Detect which cell encompasses the target text, then output its [x, y] center coordinate. 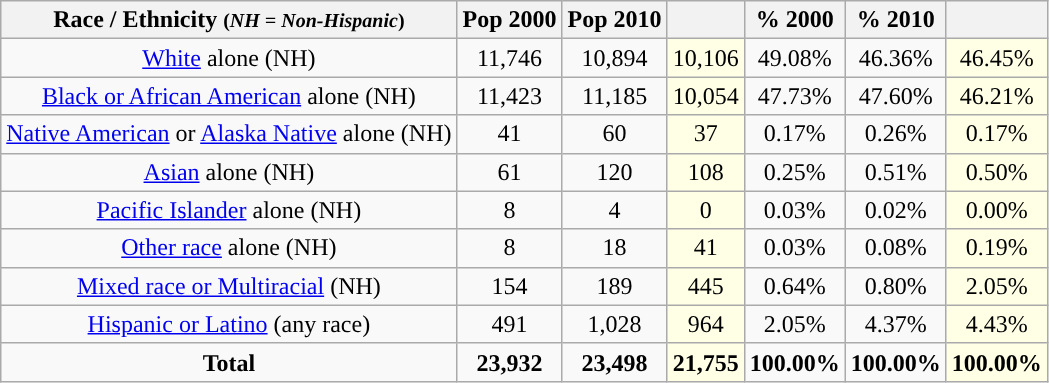
Total [229, 362]
Asian alone (NH) [229, 172]
0.26% [896, 134]
Hispanic or Latino (any race) [229, 324]
Black or African American alone (NH) [229, 96]
4.37% [896, 324]
23,498 [614, 362]
4.43% [996, 324]
0.02% [896, 210]
Native American or Alaska Native alone (NH) [229, 134]
Race / Ethnicity (NH = Non-Hispanic) [229, 20]
120 [614, 172]
46.45% [996, 58]
0.64% [794, 286]
4 [614, 210]
0.51% [896, 172]
23,932 [510, 362]
Pop 2010 [614, 20]
18 [614, 248]
0 [706, 210]
11,746 [510, 58]
Other race alone (NH) [229, 248]
0.00% [996, 210]
46.36% [896, 58]
0.19% [996, 248]
10,894 [614, 58]
21,755 [706, 362]
445 [706, 286]
Pop 2000 [510, 20]
11,185 [614, 96]
189 [614, 286]
1,028 [614, 324]
964 [706, 324]
0.25% [794, 172]
49.08% [794, 58]
White alone (NH) [229, 58]
37 [706, 134]
154 [510, 286]
0.50% [996, 172]
0.80% [896, 286]
Mixed race or Multiracial (NH) [229, 286]
Pacific Islander alone (NH) [229, 210]
61 [510, 172]
10,106 [706, 58]
491 [510, 324]
46.21% [996, 96]
60 [614, 134]
47.73% [794, 96]
% 2000 [794, 20]
108 [706, 172]
10,054 [706, 96]
0.08% [896, 248]
% 2010 [896, 20]
47.60% [896, 96]
11,423 [510, 96]
